Locate the cell with the specified text and output its [x, y] center coordinate. 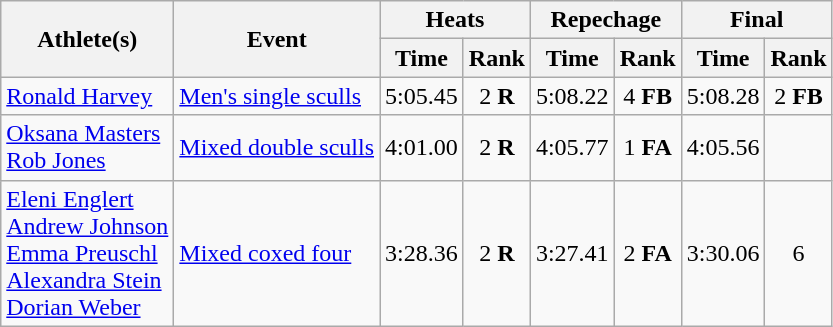
2 FA [648, 253]
Mixed coxed four [277, 253]
Eleni EnglertAndrew JohnsonEmma PreuschlAlexandra SteinDorian Weber [88, 253]
5:08.28 [723, 96]
Mixed double sculls [277, 148]
4:01.00 [422, 148]
Athlete(s) [88, 39]
4:05.77 [572, 148]
3:30.06 [723, 253]
5:05.45 [422, 96]
6 [798, 253]
4:05.56 [723, 148]
1 FA [648, 148]
5:08.22 [572, 96]
3:28.36 [422, 253]
Ronald Harvey [88, 96]
Men's single sculls [277, 96]
Repechage [606, 20]
3:27.41 [572, 253]
Event [277, 39]
4 FB [648, 96]
2 FB [798, 96]
Oksana MastersRob Jones [88, 148]
Final [756, 20]
Heats [456, 20]
